From the cell containing the given text, extract its center point as (X, Y) coordinate. 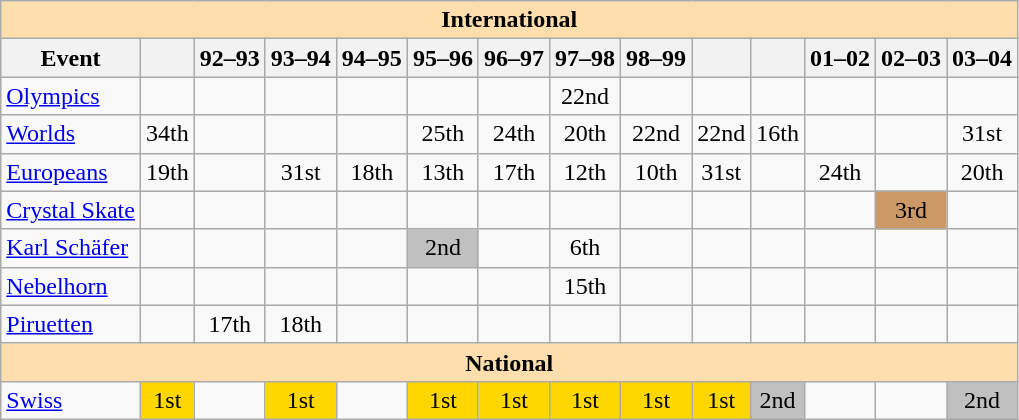
34th (167, 134)
International (510, 20)
6th (586, 248)
02–03 (912, 58)
19th (167, 172)
Nebelhorn (71, 286)
10th (656, 172)
15th (586, 286)
95–96 (442, 58)
Europeans (71, 172)
96–97 (514, 58)
Olympics (71, 96)
12th (586, 172)
16th (778, 134)
94–95 (372, 58)
Worlds (71, 134)
Piruetten (71, 324)
97–98 (586, 58)
25th (442, 134)
01–02 (840, 58)
National (510, 362)
98–99 (656, 58)
13th (442, 172)
Karl Schäfer (71, 248)
03–04 (982, 58)
Crystal Skate (71, 210)
92–93 (230, 58)
93–94 (300, 58)
Swiss (71, 400)
Event (71, 58)
3rd (912, 210)
